Determine the (x, y) coordinate at the center of the cell enclosing the given text.  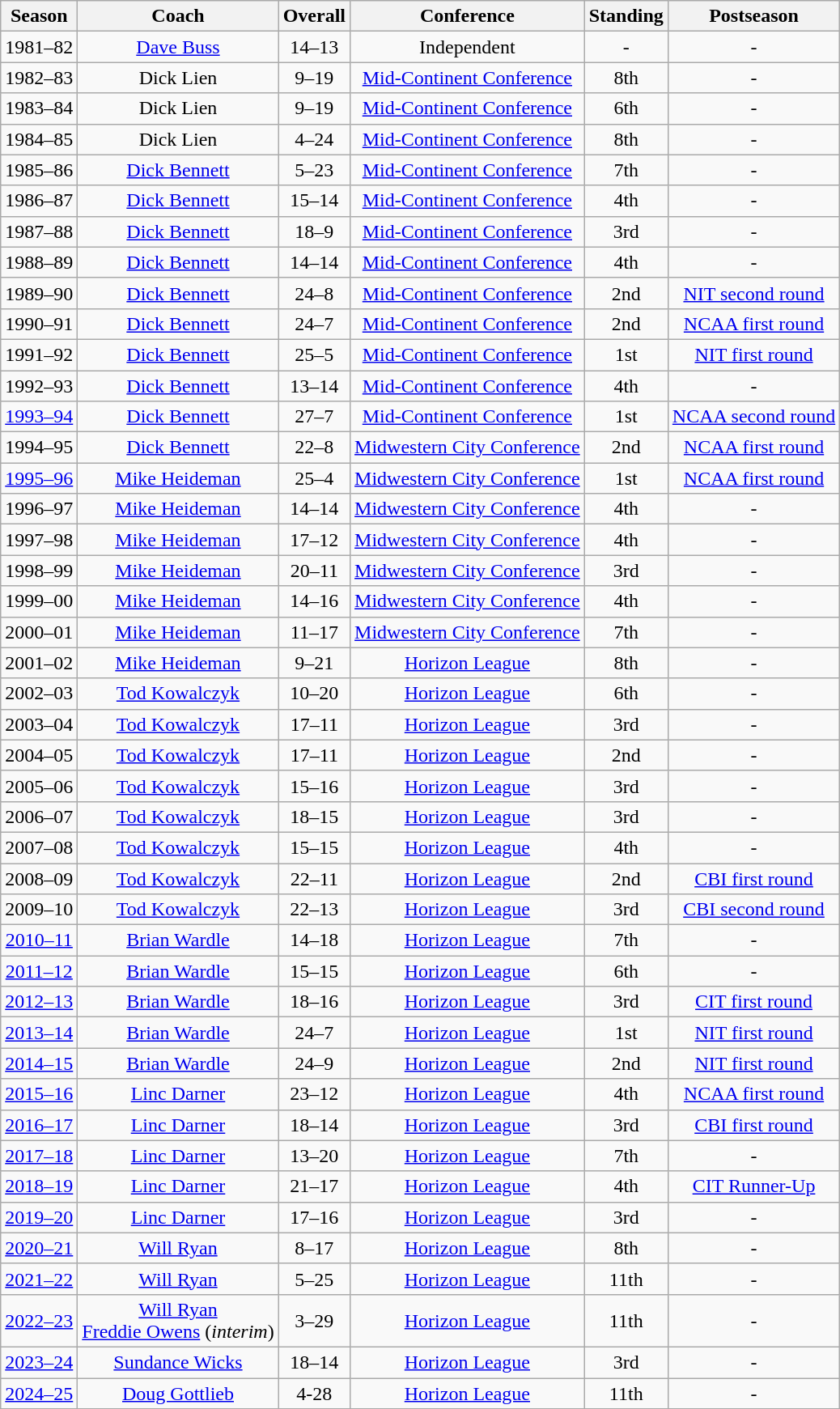
Doug Gottlieb (178, 1393)
5–25 (314, 1279)
CBI second round (753, 910)
1996–97 (39, 509)
10–20 (314, 694)
1985–86 (39, 170)
2001–02 (39, 663)
1988–89 (39, 262)
15–14 (314, 201)
24–8 (314, 293)
CIT first round (753, 1002)
2015–16 (39, 1094)
1994–95 (39, 448)
18–16 (314, 1002)
1986–87 (39, 201)
Sundance Wicks (178, 1362)
15–16 (314, 786)
13–14 (314, 386)
2022–23 (39, 1321)
21–17 (314, 1186)
2012–13 (39, 1002)
Standing (626, 16)
CIT Runner-Up (753, 1186)
14–13 (314, 47)
2013–14 (39, 1033)
27–7 (314, 417)
23–12 (314, 1094)
2010–11 (39, 940)
1999–00 (39, 601)
1981–82 (39, 47)
1990–91 (39, 324)
2019–20 (39, 1217)
18–9 (314, 231)
1993–94 (39, 417)
Coach (178, 16)
1991–92 (39, 354)
5–23 (314, 170)
1983–84 (39, 108)
2020–21 (39, 1248)
2009–10 (39, 910)
4–24 (314, 139)
Season (39, 16)
14–16 (314, 601)
1989–90 (39, 293)
11–17 (314, 632)
2018–19 (39, 1186)
2002–03 (39, 694)
2017–18 (39, 1156)
17–16 (314, 1217)
3–29 (314, 1321)
2021–22 (39, 1279)
Dave Buss (178, 47)
17–12 (314, 540)
8–17 (314, 1248)
2005–06 (39, 786)
1984–85 (39, 139)
2016–17 (39, 1125)
2004–05 (39, 755)
14–18 (314, 940)
4-28 (314, 1393)
NCAA second round (753, 417)
1982–83 (39, 78)
1987–88 (39, 231)
24–9 (314, 1063)
18–15 (314, 817)
22–8 (314, 448)
Will RyanFreddie Owens (interim) (178, 1321)
25–4 (314, 478)
2024–25 (39, 1393)
2003–04 (39, 724)
22–11 (314, 878)
Postseason (753, 16)
2011–12 (39, 971)
1997–98 (39, 540)
2007–08 (39, 847)
13–20 (314, 1156)
Independent (468, 47)
20–11 (314, 571)
25–5 (314, 354)
1998–99 (39, 571)
NIT second round (753, 293)
2008–09 (39, 878)
2000–01 (39, 632)
2023–24 (39, 1362)
22–13 (314, 910)
Conference (468, 16)
1992–93 (39, 386)
2006–07 (39, 817)
Overall (314, 16)
1995–96 (39, 478)
2014–15 (39, 1063)
9–21 (314, 663)
